Output the (X, Y) coordinate of the center of the cell containing the given text.  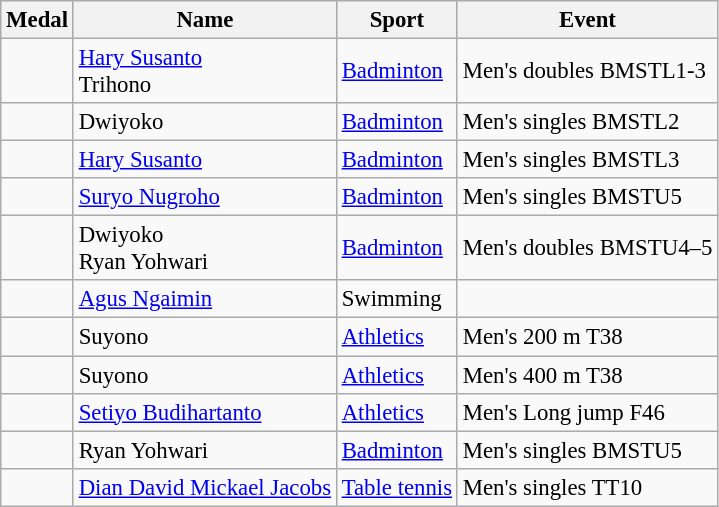
Sport (396, 20)
Name (204, 20)
Event (587, 20)
Men's doubles BMSTL1-3 (587, 72)
Men's doubles BMSTU4–5 (587, 248)
Men's singles TT10 (587, 487)
Men's singles BMSTL2 (587, 122)
Agus Ngaimin (204, 299)
Dwiyoko (204, 122)
Dwiyoko Ryan Yohwari (204, 248)
Ryan Yohwari (204, 450)
Men's singles BMSTL3 (587, 160)
Men's 400 m T38 (587, 375)
Swimming (396, 299)
Setiyo Budihartanto (204, 412)
Table tennis (396, 487)
Hary Susanto Trihono (204, 72)
Medal (38, 20)
Hary Susanto (204, 160)
Men's 200 m T38 (587, 337)
Men's Long jump F46 (587, 412)
Dian David Mickael Jacobs (204, 487)
Suryo Nugroho (204, 197)
